Provide the [x, y] coordinate of the cell's center where the given text is located.  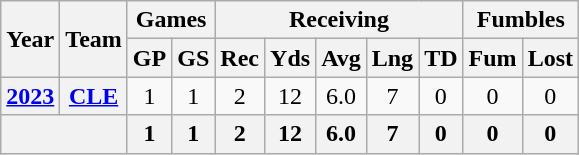
GP [149, 58]
CLE [94, 96]
Year [30, 39]
TD [441, 58]
2023 [30, 96]
Rec [240, 58]
Avg [342, 58]
Fumbles [520, 20]
Fum [492, 58]
Lost [550, 58]
Games [170, 20]
Receiving [339, 20]
Lng [392, 58]
Team [94, 39]
GS [194, 58]
Yds [290, 58]
